Output the [x, y] coordinate of the center of the cell containing the given text.  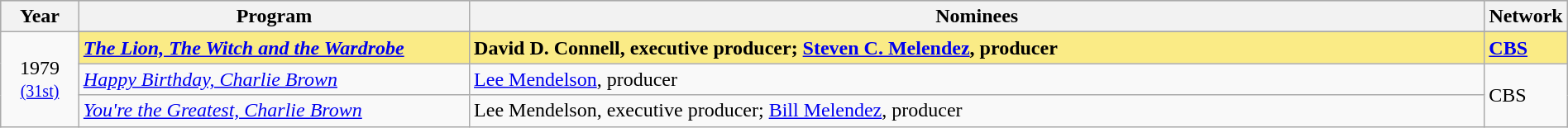
Lee Mendelson, producer [978, 79]
Happy Birthday, Charlie Brown [274, 79]
Year [40, 17]
1979(31st) [40, 79]
David D. Connell, executive producer; Steven C. Melendez, producer [978, 48]
Network [1526, 17]
Lee Mendelson, executive producer; Bill Melendez, producer [978, 111]
You're the Greatest, Charlie Brown [274, 111]
Nominees [978, 17]
The Lion, The Witch and the Wardrobe [274, 48]
Program [274, 17]
